Scan for the cell matching the given text and deliver its [x, y] coordinate at center. 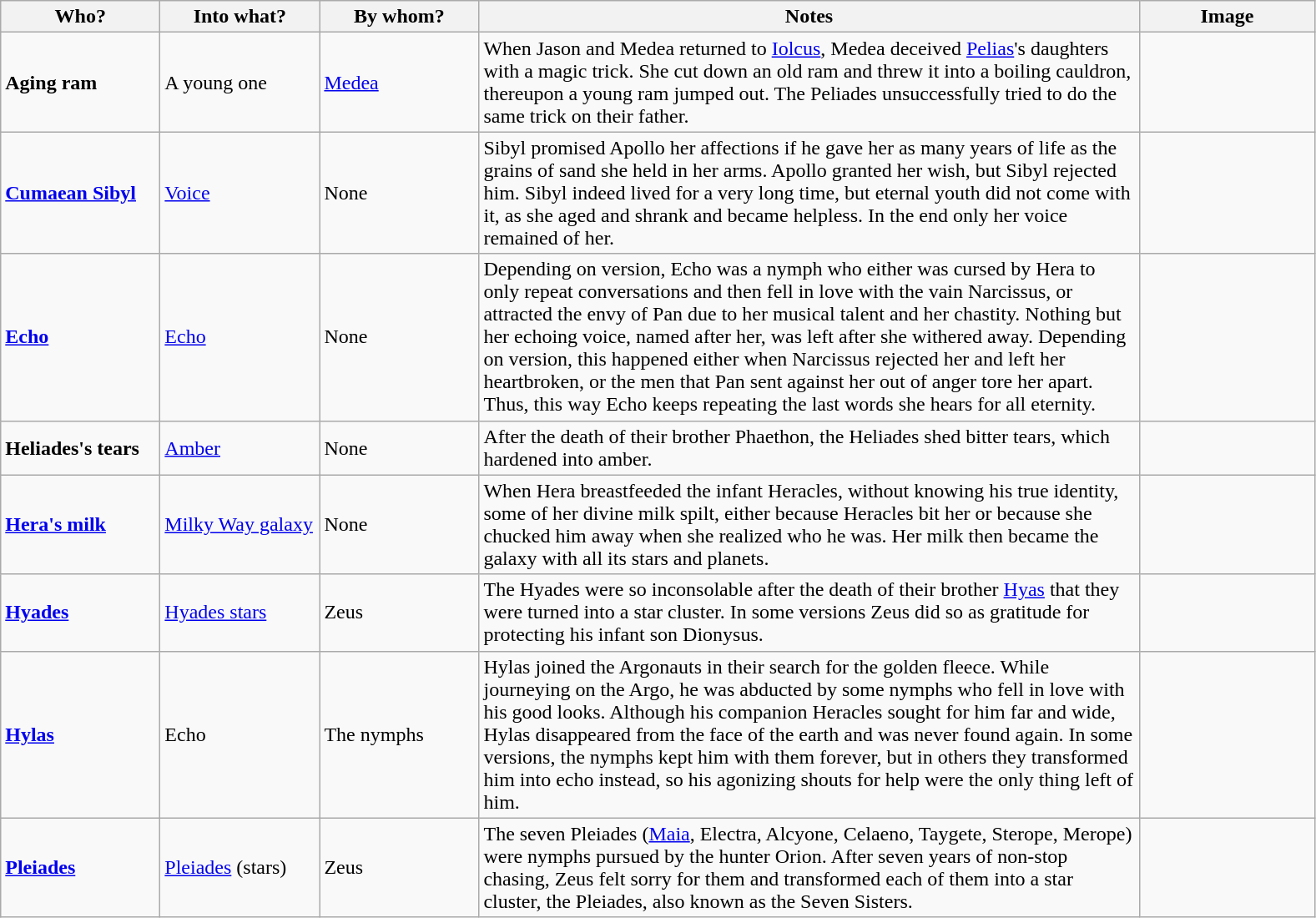
Pleiades (stars) [240, 868]
Notes [809, 17]
Heliades's tears [80, 447]
Cumaean Sibyl [80, 193]
Aging ram [80, 82]
Image [1227, 17]
Hyades stars [240, 613]
The nymphs [399, 734]
Who? [80, 17]
By whom? [399, 17]
Pleiades [80, 868]
A young one [240, 82]
Amber [240, 447]
Hylas [80, 734]
Voice [240, 193]
Medea [399, 82]
Into what? [240, 17]
After the death of their brother Phaethon, the Heliades shed bitter tears, which hardened into amber. [809, 447]
Milky Way galaxy [240, 524]
Hera's milk [80, 524]
Hyades [80, 613]
